Return the [X, Y] coordinate for the center point of the cell that contains the specified text.  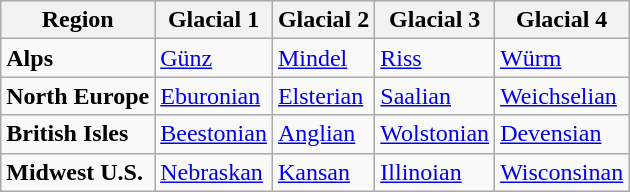
Glacial 4 [562, 20]
Weichselian [562, 96]
Devensian [562, 134]
Riss [435, 58]
Mindel [323, 58]
Elsterian [323, 96]
Günz [214, 58]
British Isles [78, 134]
Wisconsinan [562, 172]
Glacial 1 [214, 20]
Eburonian [214, 96]
Beestonian [214, 134]
Alps [78, 58]
Kansan [323, 172]
Glacial 3 [435, 20]
Glacial 2 [323, 20]
Region [78, 20]
Saalian [435, 96]
Würm [562, 58]
Wolstonian [435, 134]
Midwest U.S. [78, 172]
Illinoian [435, 172]
North Europe [78, 96]
Nebraskan [214, 172]
Anglian [323, 134]
